Return the (x, y) coordinate for the center point of the cell that contains the specified text.  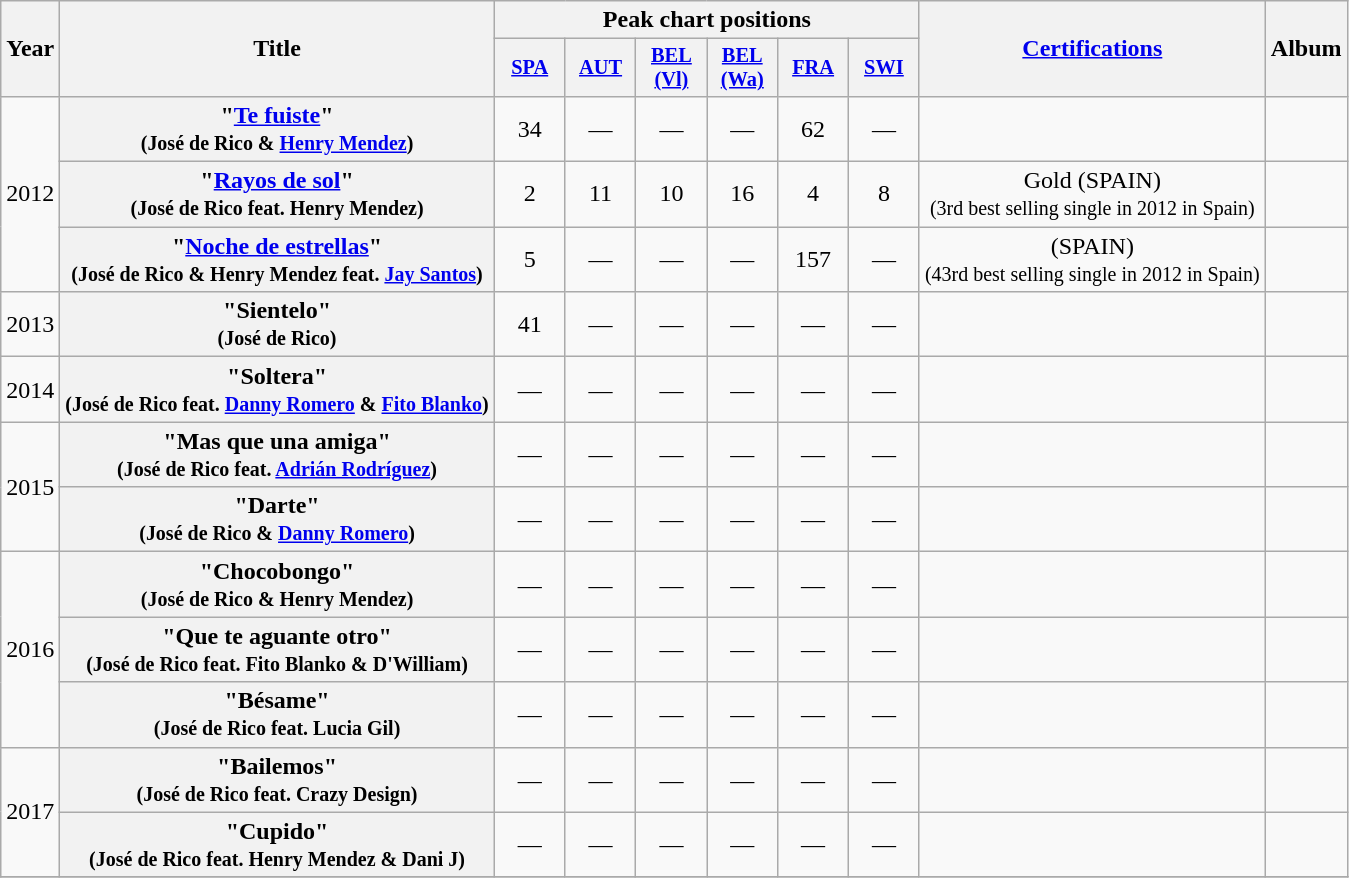
5 (530, 260)
2014 (30, 390)
"Bésame" (José de Rico feat. Lucia Gil) (277, 714)
"Que te aguante otro" (José de Rico feat. Fito Blanko & D'William) (277, 650)
2017 (30, 812)
BEL (Wa) (742, 68)
"Noche de estrellas" (José de Rico & Henry Mendez feat. Jay Santos) (277, 260)
"Sientelo" (José de Rico) (277, 324)
62 (814, 128)
"Cupido" (José de Rico feat. Henry Mendez & Dani J) (277, 844)
2012 (30, 194)
"Mas que una amiga" (José de Rico feat. Adrián Rodríguez) (277, 454)
SPA (530, 68)
Peak chart positions (706, 20)
(SPAIN) (43rd best selling single in 2012 in Spain) (1092, 260)
AUT (600, 68)
"Te fuiste" (José de Rico & Henry Mendez) (277, 128)
Album (1306, 49)
16 (742, 194)
Year (30, 49)
"Darte" (José de Rico & Danny Romero) (277, 520)
11 (600, 194)
BEL (Vl) (672, 68)
FRA (814, 68)
"Soltera" (José de Rico feat. Danny Romero & Fito Blanko) (277, 390)
Certifications (1092, 49)
34 (530, 128)
2013 (30, 324)
41 (530, 324)
2015 (30, 487)
Gold (SPAIN) (3rd best selling single in 2012 in Spain) (1092, 194)
SWI (884, 68)
8 (884, 194)
Title (277, 49)
10 (672, 194)
"Rayos de sol" (José de Rico feat. Henry Mendez) (277, 194)
4 (814, 194)
157 (814, 260)
"Chocobongo" (José de Rico & Henry Mendez) (277, 584)
2016 (30, 650)
2 (530, 194)
"Bailemos" (José de Rico feat. Crazy Design) (277, 780)
